Locate the cell with the specified text and output its [x, y] center coordinate. 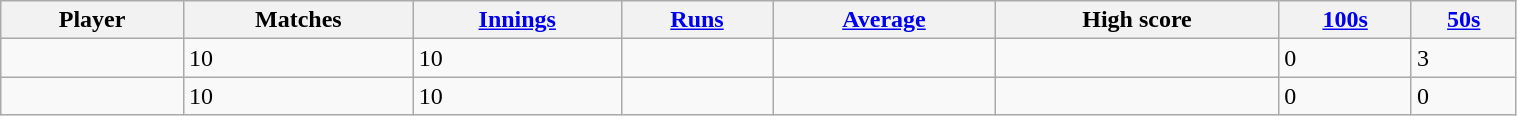
100s [1346, 20]
Innings [517, 20]
3 [1464, 58]
Runs [697, 20]
Average [884, 20]
High score [1137, 20]
Player [92, 20]
Matches [298, 20]
50s [1464, 20]
